Pinpoint the cell where the given text exists, returning its (x, y) midpoint coordinate. 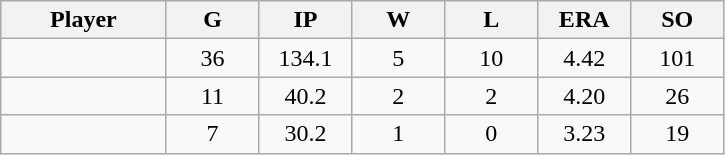
IP (306, 20)
4.42 (584, 58)
3.23 (584, 134)
134.1 (306, 58)
10 (492, 58)
W (398, 20)
26 (678, 96)
ERA (584, 20)
0 (492, 134)
30.2 (306, 134)
36 (212, 58)
11 (212, 96)
1 (398, 134)
4.20 (584, 96)
101 (678, 58)
G (212, 20)
Player (84, 20)
7 (212, 134)
19 (678, 134)
SO (678, 20)
5 (398, 58)
40.2 (306, 96)
L (492, 20)
